Provide the [X, Y] coordinate of the cell's center where the given text is located.  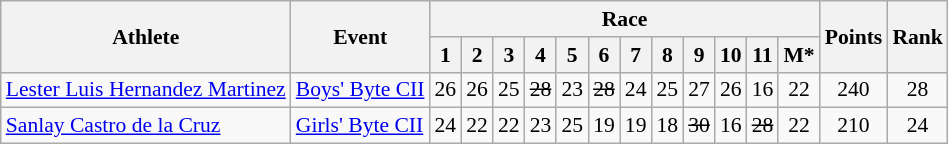
2 [477, 55]
Rank [918, 36]
9 [699, 55]
4 [541, 55]
240 [854, 90]
Race [625, 19]
27 [699, 90]
Girls' Byte CII [360, 126]
210 [854, 126]
30 [699, 126]
11 [763, 55]
3 [509, 55]
10 [731, 55]
Points [854, 36]
Boys' Byte CII [360, 90]
7 [636, 55]
1 [446, 55]
6 [604, 55]
M* [798, 55]
Event [360, 36]
Athlete [146, 36]
Sanlay Castro de la Cruz [146, 126]
8 [667, 55]
5 [572, 55]
18 [667, 126]
Lester Luis Hernandez Martinez [146, 90]
